Capture the cell that displays the provided text and extract its [X, Y] central coordinate. 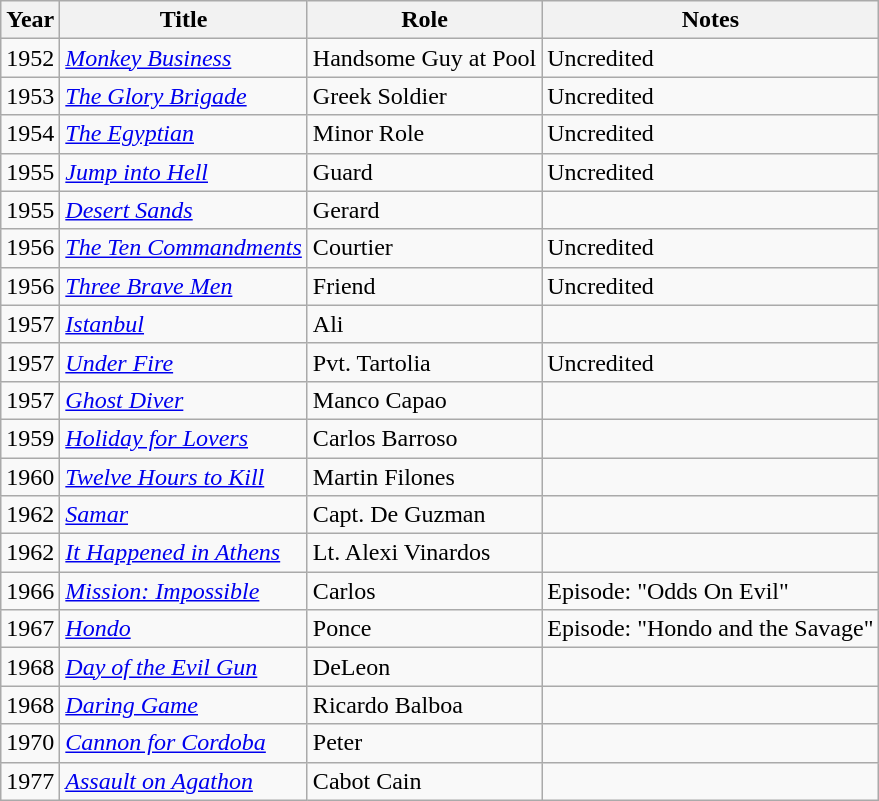
Ricardo Balboa [424, 705]
Mission: Impossible [184, 591]
It Happened in Athens [184, 553]
Martin Filones [424, 477]
1966 [30, 591]
Under Fire [184, 362]
1952 [30, 58]
DeLeon [424, 667]
1953 [30, 96]
Courtier [424, 248]
The Ten Commandments [184, 248]
Peter [424, 743]
1959 [30, 438]
Ali [424, 324]
Ghost Diver [184, 400]
Day of the Evil Gun [184, 667]
Cabot Cain [424, 781]
Role [424, 20]
Capt. De Guzman [424, 515]
Notes [710, 20]
Pvt. Tartolia [424, 362]
1960 [30, 477]
The Egyptian [184, 134]
Jump into Hell [184, 172]
Cannon for Cordoba [184, 743]
Handsome Guy at Pool [424, 58]
Friend [424, 286]
1977 [30, 781]
The Glory Brigade [184, 96]
Title [184, 20]
Carlos Barroso [424, 438]
Hondo [184, 629]
Episode: "Hondo and the Savage" [710, 629]
Greek Soldier [424, 96]
Monkey Business [184, 58]
1967 [30, 629]
1970 [30, 743]
Episode: "Odds On Evil" [710, 591]
Manco Capao [424, 400]
Three Brave Men [184, 286]
Carlos [424, 591]
Gerard [424, 210]
Ponce [424, 629]
Istanbul [184, 324]
Assault on Agathon [184, 781]
Minor Role [424, 134]
Twelve Hours to Kill [184, 477]
Desert Sands [184, 210]
Lt. Alexi Vinardos [424, 553]
1954 [30, 134]
Daring Game [184, 705]
Holiday for Lovers [184, 438]
Guard [424, 172]
Samar [184, 515]
Year [30, 20]
